For the text-containing cell, return its midpoint in (x, y) coordinate format. 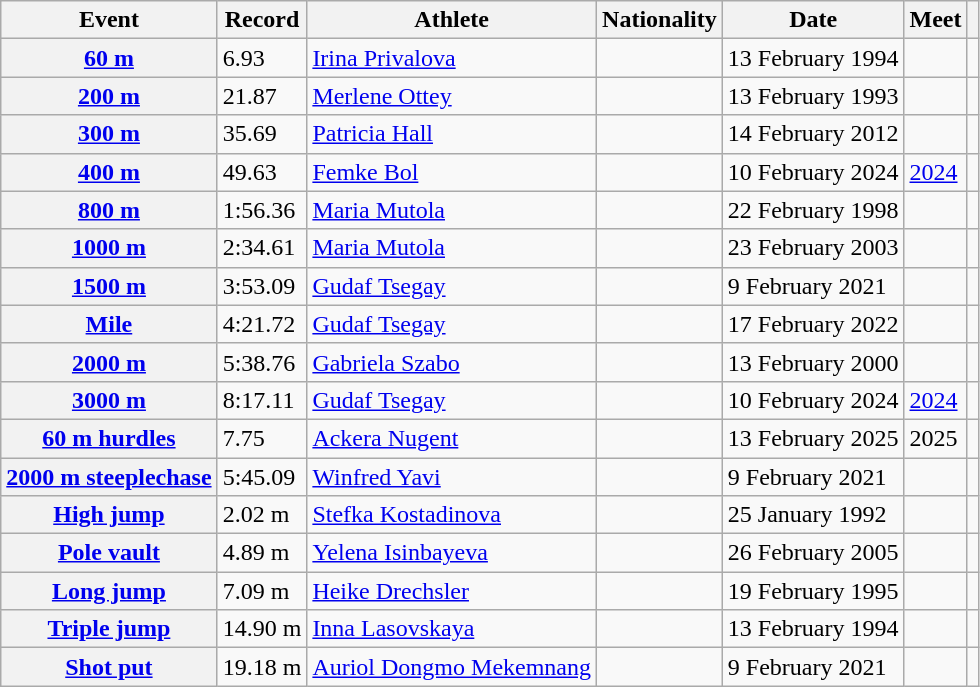
Record (262, 20)
2025 (936, 438)
6.93 (262, 58)
23 February 2003 (813, 248)
7.75 (262, 438)
2.02 m (262, 515)
Merlene Ottey (452, 96)
1:56.36 (262, 210)
22 February 1998 (813, 210)
5:45.09 (262, 477)
2000 m steeplechase (109, 477)
Event (109, 20)
13 February 1993 (813, 96)
4:21.72 (262, 324)
Winfred Yavi (452, 477)
Auriol Dongmo Mekemnang (452, 667)
17 February 2022 (813, 324)
Date (813, 20)
Femke Bol (452, 172)
19 February 1995 (813, 591)
1500 m (109, 286)
3000 m (109, 400)
2:34.61 (262, 248)
300 m (109, 134)
Nationality (660, 20)
21.87 (262, 96)
19.18 m (262, 667)
Patricia Hall (452, 134)
Gabriela Szabo (452, 362)
Yelena Isinbayeva (452, 553)
49.63 (262, 172)
60 m hurdles (109, 438)
1000 m (109, 248)
8:17.11 (262, 400)
400 m (109, 172)
60 m (109, 58)
Shot put (109, 667)
Meet (936, 20)
4.89 m (262, 553)
13 February 2000 (813, 362)
Athlete (452, 20)
Stefka Kostadinova (452, 515)
Ackera Nugent (452, 438)
Pole vault (109, 553)
7.09 m (262, 591)
Heike Drechsler (452, 591)
14.90 m (262, 629)
Inna Lasovskaya (452, 629)
26 February 2005 (813, 553)
800 m (109, 210)
Mile (109, 324)
5:38.76 (262, 362)
35.69 (262, 134)
High jump (109, 515)
13 February 2025 (813, 438)
2000 m (109, 362)
200 m (109, 96)
14 February 2012 (813, 134)
3:53.09 (262, 286)
25 January 1992 (813, 515)
Triple jump (109, 629)
Long jump (109, 591)
Irina Privalova (452, 58)
